Detect which cell encompasses the target text, then output its (X, Y) center coordinate. 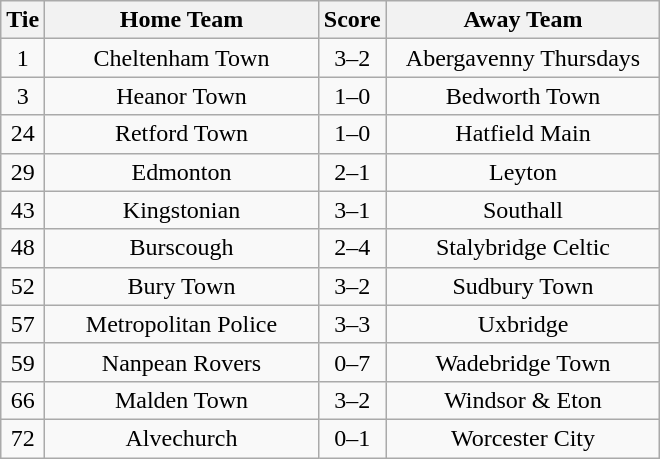
3–3 (352, 324)
Score (352, 20)
Metropolitan Police (182, 324)
Heanor Town (182, 96)
48 (23, 248)
29 (23, 172)
3–1 (352, 210)
Kingstonian (182, 210)
Retford Town (182, 134)
Home Team (182, 20)
52 (23, 286)
Edmonton (182, 172)
Cheltenham Town (182, 58)
Sudbury Town (523, 286)
0–1 (352, 438)
Windsor & Eton (523, 400)
Uxbridge (523, 324)
Abergavenny Thursdays (523, 58)
0–7 (352, 362)
2–1 (352, 172)
57 (23, 324)
3 (23, 96)
59 (23, 362)
2–4 (352, 248)
Bedworth Town (523, 96)
43 (23, 210)
Stalybridge Celtic (523, 248)
Nanpean Rovers (182, 362)
1 (23, 58)
Hatfield Main (523, 134)
Burscough (182, 248)
Worcester City (523, 438)
Wadebridge Town (523, 362)
Southall (523, 210)
Bury Town (182, 286)
Tie (23, 20)
66 (23, 400)
Malden Town (182, 400)
24 (23, 134)
Away Team (523, 20)
72 (23, 438)
Alvechurch (182, 438)
Leyton (523, 172)
